Locate the cell with the specified text and output its [x, y] center coordinate. 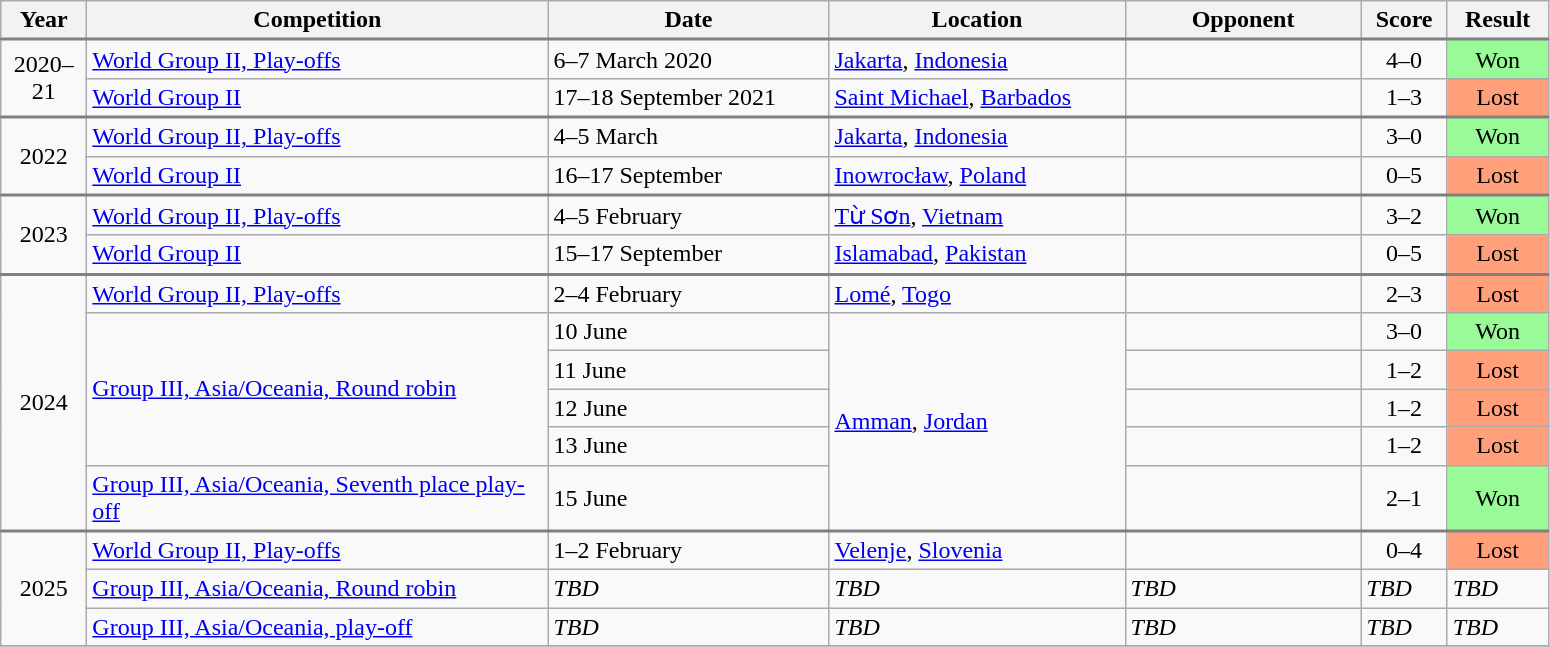
15–17 September [688, 254]
2024 [44, 402]
3–2 [1404, 215]
Amman, Jordan [977, 422]
13 June [688, 446]
Date [688, 20]
2–3 [1404, 294]
Saint Michael, Barbados [977, 98]
1–2 February [688, 550]
1–3 [1404, 98]
2023 [44, 234]
2020–21 [44, 79]
2025 [44, 588]
Result [1498, 20]
11 June [688, 370]
2–1 [1404, 498]
Competition [318, 20]
Inowrocław, Poland [977, 176]
Year [44, 20]
Từ Sơn, Vietnam [977, 215]
Score [1404, 20]
4–5 February [688, 215]
2022 [44, 156]
0–4 [1404, 550]
4–5 March [688, 136]
2–4 February [688, 294]
Group III, Asia/Oceania, Seventh place play-off [318, 498]
Islamabad, Pakistan [977, 254]
15 June [688, 498]
12 June [688, 408]
17–18 September 2021 [688, 98]
Opponent [1243, 20]
10 June [688, 332]
Velenje, Slovenia [977, 550]
Lomé, Togo [977, 294]
Group III, Asia/Oceania, play-off [318, 627]
16–17 September [688, 176]
6–7 March 2020 [688, 60]
Location [977, 20]
4–0 [1404, 60]
